Provide the [x, y] coordinate of the cell's center where the given text is located.  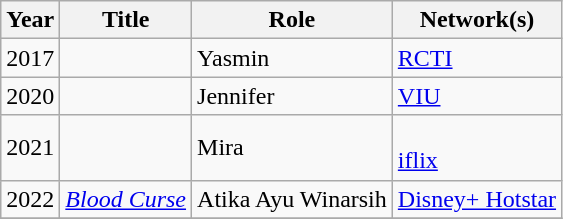
Blood Curse [126, 199]
Disney+ Hotstar [476, 199]
Role [292, 20]
VIU [476, 96]
2021 [30, 148]
Mira [292, 148]
Title [126, 20]
2020 [30, 96]
2017 [30, 58]
2022 [30, 199]
Jennifer [292, 96]
iflix [476, 148]
Year [30, 20]
Atika Ayu Winarsih [292, 199]
Network(s) [476, 20]
Yasmin [292, 58]
RCTI [476, 58]
